Identify which cell holds the provided text, then report its (x, y) central coordinate. 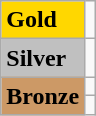
Bronze (43, 96)
Silver (43, 58)
Gold (43, 20)
